Determine the (x, y) coordinate at the center of the cell enclosing the given text.  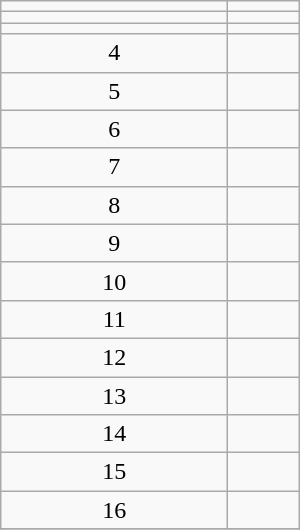
14 (114, 434)
5 (114, 91)
16 (114, 510)
6 (114, 129)
10 (114, 281)
8 (114, 205)
4 (114, 53)
13 (114, 395)
11 (114, 319)
15 (114, 472)
9 (114, 243)
7 (114, 167)
12 (114, 357)
